Search for the cell housing the specified text and yield its (X, Y) center coordinate. 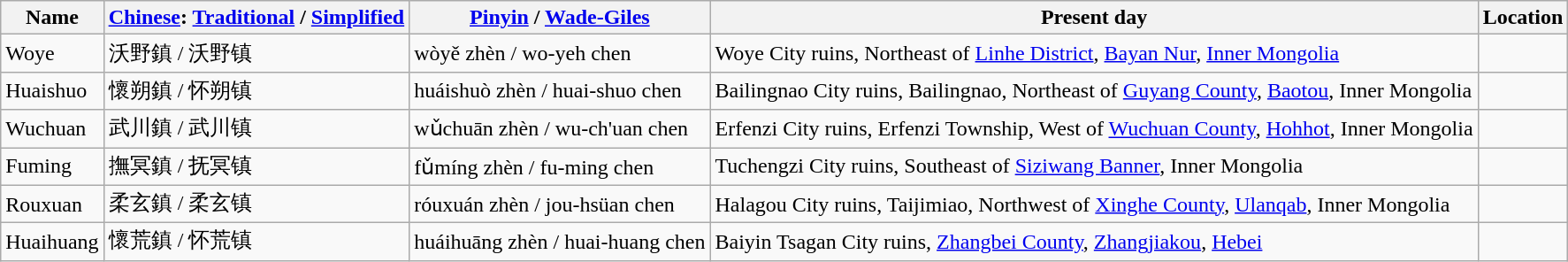
Tuchengzi City ruins, Southeast of Siziwang Banner, Inner Mongolia (1094, 166)
Pinyin / Wade-Giles (560, 18)
Bailingnao City ruins, Bailingnao, Northeast of Guyang County, Baotou, Inner Mongolia (1094, 90)
武川鎮 / 武川镇 (256, 129)
Huaihuang (52, 243)
Baiyin Tsagan City ruins, Zhangbei County, Zhangjiakou, Hebei (1094, 243)
róuxuán zhèn / jou-hsüan chen (560, 204)
Woye City ruins, Northeast of Linhe District, Bayan Nur, Inner Mongolia (1094, 53)
Halagou City ruins, Taijimiao, Northwest of Xinghe County, Ulanqab, Inner Mongolia (1094, 204)
Chinese: Traditional / Simplified (256, 18)
Present day (1094, 18)
Fuming (52, 166)
柔玄鎮 / 柔玄镇 (256, 204)
huáishuò zhèn / huai-shuo chen (560, 90)
Erfenzi City ruins, Erfenzi Township, West of Wuchuan County, Hohhot, Inner Mongolia (1094, 129)
Wuchuan (52, 129)
fǔmíng zhèn / fu-ming chen (560, 166)
Location (1523, 18)
wòyě zhèn / wo-yeh chen (560, 53)
Name (52, 18)
懷朔鎮 / 怀朔镇 (256, 90)
Rouxuan (52, 204)
wǔchuān zhèn / wu-ch'uan chen (560, 129)
huáihuāng zhèn / huai-huang chen (560, 243)
Huaishuo (52, 90)
懷荒鎮 / 怀荒镇 (256, 243)
Woye (52, 53)
撫冥鎮 / 抚冥镇 (256, 166)
沃野鎮 / 沃野镇 (256, 53)
